Identify which cell holds the provided text, then report its (X, Y) central coordinate. 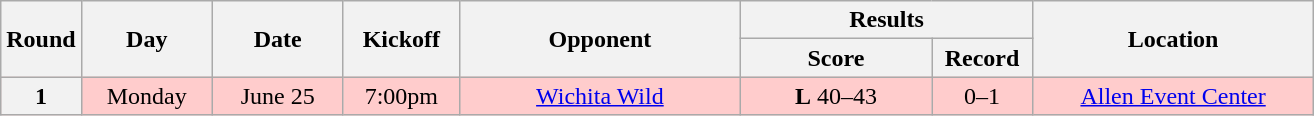
1 (41, 96)
L 40–43 (836, 96)
Allen Event Center (1174, 96)
Record (982, 58)
Wichita Wild (600, 96)
Kickoff (401, 39)
7:00pm (401, 96)
Monday (146, 96)
Date (278, 39)
0–1 (982, 96)
Location (1174, 39)
Day (146, 39)
June 25 (278, 96)
Results (886, 20)
Round (41, 39)
Opponent (600, 39)
Score (836, 58)
